Locate the cell with the specified text and output its (x, y) center coordinate. 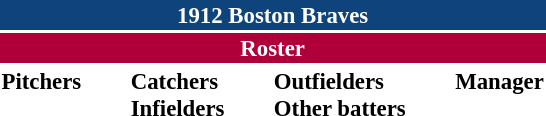
Roster (272, 48)
1912 Boston Braves (272, 15)
